Return the (x, y) coordinate for the center point of the cell that contains the specified text.  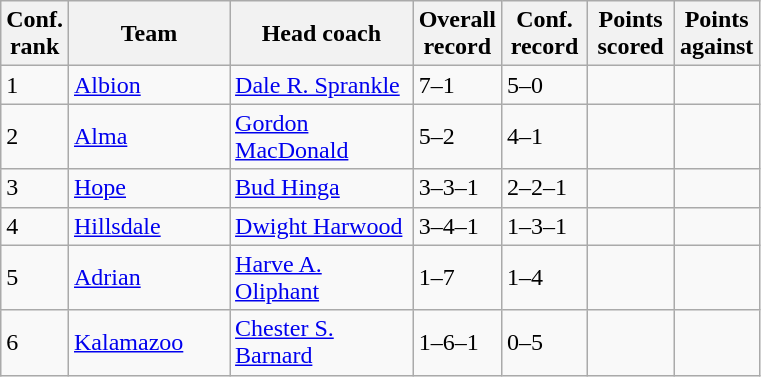
3 (35, 188)
Albion (148, 85)
1 (35, 85)
2 (35, 136)
Conf. rank (35, 34)
Kalamazoo (148, 342)
3–4–1 (457, 226)
5–2 (457, 136)
6 (35, 342)
Alma (148, 136)
Chester S. Barnard (322, 342)
5–0 (544, 85)
1–7 (457, 278)
1–6–1 (457, 342)
Bud Hinga (322, 188)
Dale R. Sprankle (322, 85)
7–1 (457, 85)
Hope (148, 188)
5 (35, 278)
Adrian (148, 278)
Points against (717, 34)
Conf. record (544, 34)
Head coach (322, 34)
Harve A. Oliphant (322, 278)
1–4 (544, 278)
Points scored (631, 34)
4–1 (544, 136)
Dwight Harwood (322, 226)
Hillsdale (148, 226)
0–5 (544, 342)
Team (148, 34)
Gordon MacDonald (322, 136)
2–2–1 (544, 188)
4 (35, 226)
3–3–1 (457, 188)
Overall record (457, 34)
1–3–1 (544, 226)
